Output the (x, y) coordinate of the center of the cell containing the given text.  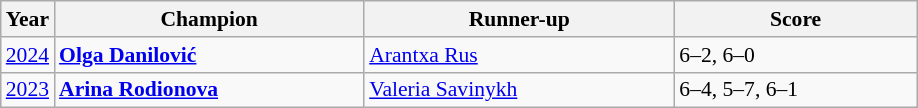
2024 (28, 55)
Olga Danilović (209, 55)
6–2, 6–0 (796, 55)
Year (28, 19)
Score (796, 19)
6–4, 5–7, 6–1 (796, 90)
2023 (28, 90)
Champion (209, 19)
Arantxa Rus (519, 55)
Valeria Savinykh (519, 90)
Runner-up (519, 19)
Arina Rodionova (209, 90)
